For the text-containing cell, return its midpoint in [x, y] coordinate format. 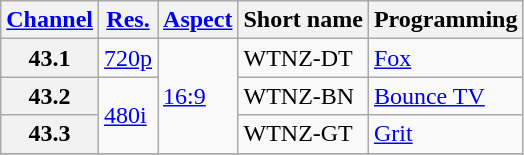
WTNZ-BN [303, 96]
Channel [50, 20]
Aspect [198, 20]
16:9 [198, 96]
Bounce TV [446, 96]
Grit [446, 134]
WTNZ-GT [303, 134]
43.2 [50, 96]
WTNZ-DT [303, 58]
Short name [303, 20]
480i [128, 115]
43.1 [50, 58]
43.3 [50, 134]
Fox [446, 58]
720p [128, 58]
Res. [128, 20]
Programming [446, 20]
